Return (x, y) of the center of cell containing provided text 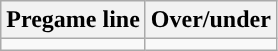
Pregame line (74, 20)
Over/under (210, 20)
